From the cell containing the given text, extract its center point as [X, Y] coordinate. 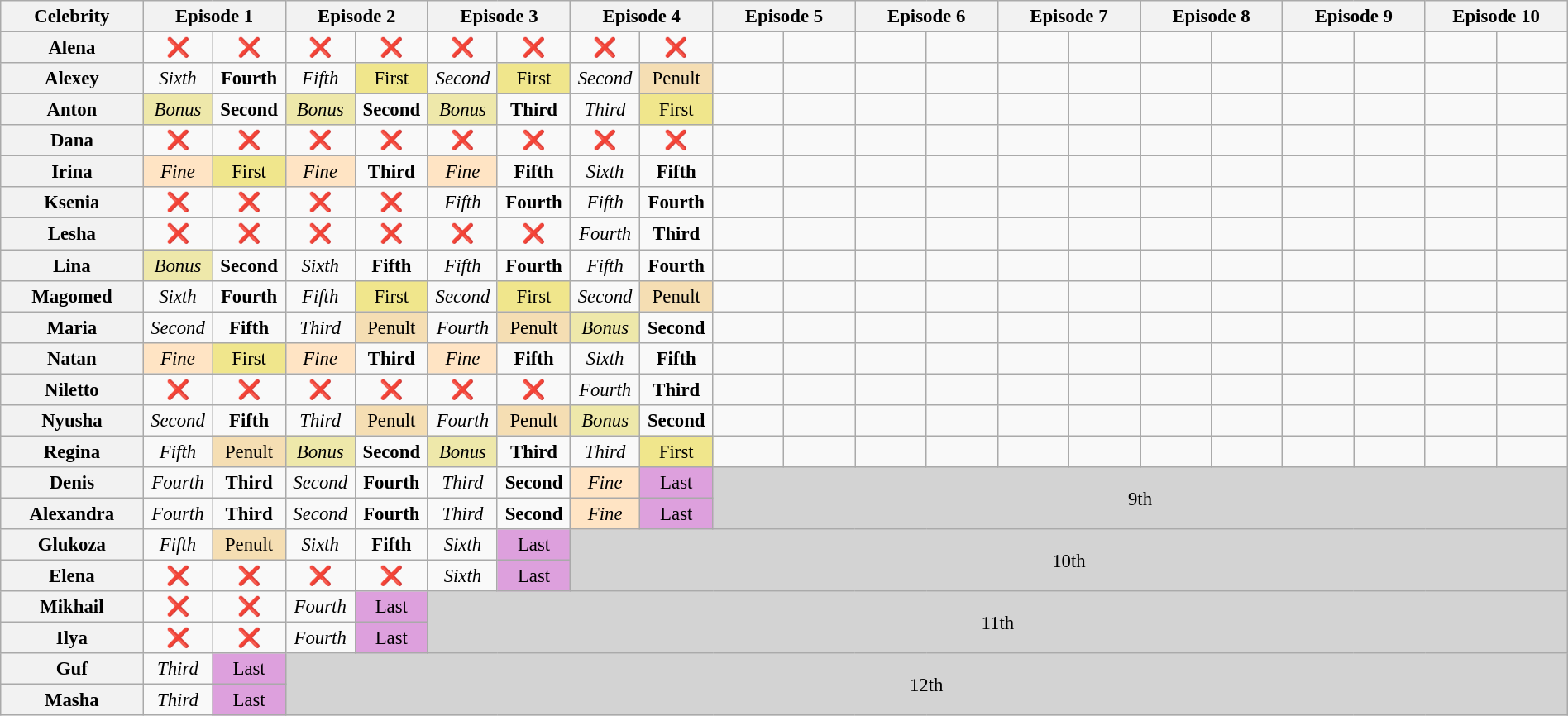
Episode 6 [926, 17]
Episode 4 [642, 17]
11th [997, 622]
Masha [72, 700]
Episode 1 [214, 17]
Episode 2 [356, 17]
Natan [72, 358]
Niletto [72, 389]
Episode 7 [1068, 17]
Episode 9 [1354, 17]
Regina [72, 451]
Ilya [72, 638]
Episode 10 [1496, 17]
Guf [72, 669]
Denis [72, 483]
Ksenia [72, 203]
Episode 8 [1211, 17]
Alena [72, 48]
Alexandra [72, 513]
Maria [72, 327]
Anton [72, 110]
Magomed [72, 296]
Elena [72, 576]
12th [926, 685]
Nyusha [72, 421]
Episode 5 [784, 17]
9th [1140, 498]
Episode 3 [499, 17]
Glukoza [72, 545]
Celebrity [72, 17]
Dana [72, 141]
Alexey [72, 79]
Lina [72, 265]
10th [1069, 561]
Lesha [72, 234]
Mikhail [72, 607]
Irina [72, 172]
